Output the [x, y] coordinate of the center of the cell containing the given text.  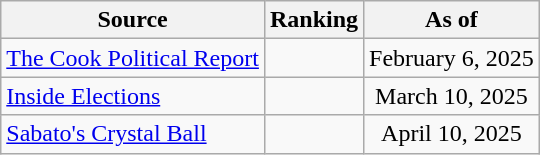
As of [452, 20]
March 10, 2025 [452, 96]
Inside Elections [133, 96]
Sabato's Crystal Ball [133, 134]
February 6, 2025 [452, 58]
April 10, 2025 [452, 134]
Ranking [314, 20]
Source [133, 20]
The Cook Political Report [133, 58]
